Find where the given text appears and provide that cell's center as [x, y] coordinate. 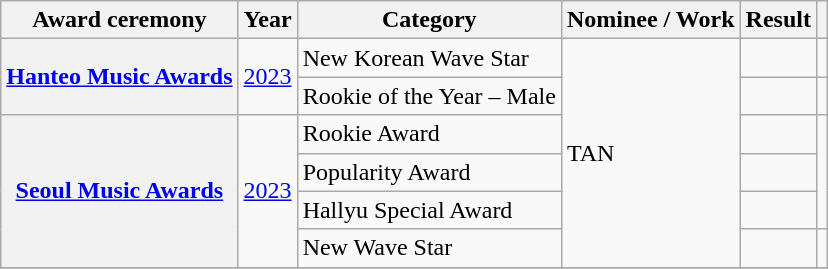
Seoul Music Awards [120, 191]
New Wave Star [429, 248]
Category [429, 20]
New Korean Wave Star [429, 58]
Rookie Award [429, 134]
Award ceremony [120, 20]
Hanteo Music Awards [120, 77]
TAN [650, 153]
Year [268, 20]
Hallyu Special Award [429, 210]
Popularity Award [429, 172]
Rookie of the Year – Male [429, 96]
Nominee / Work [650, 20]
Result [778, 20]
